Provide the (x, y) coordinate of the cell's center where the given text is located.  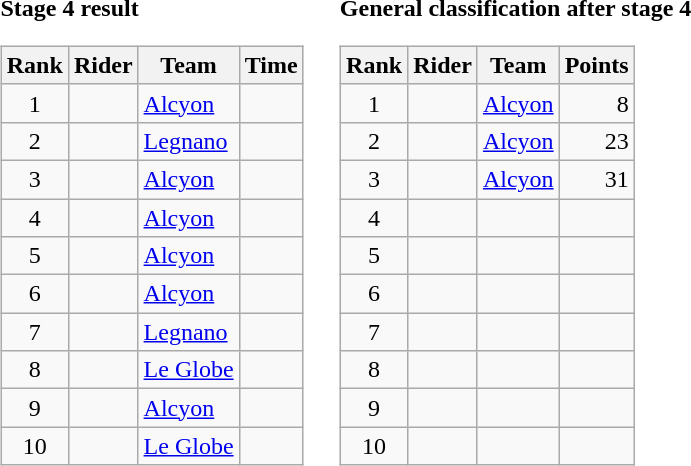
23 (596, 141)
Points (596, 65)
31 (596, 179)
Time (271, 65)
